Locate the cell with the specified text and output its [X, Y] center coordinate. 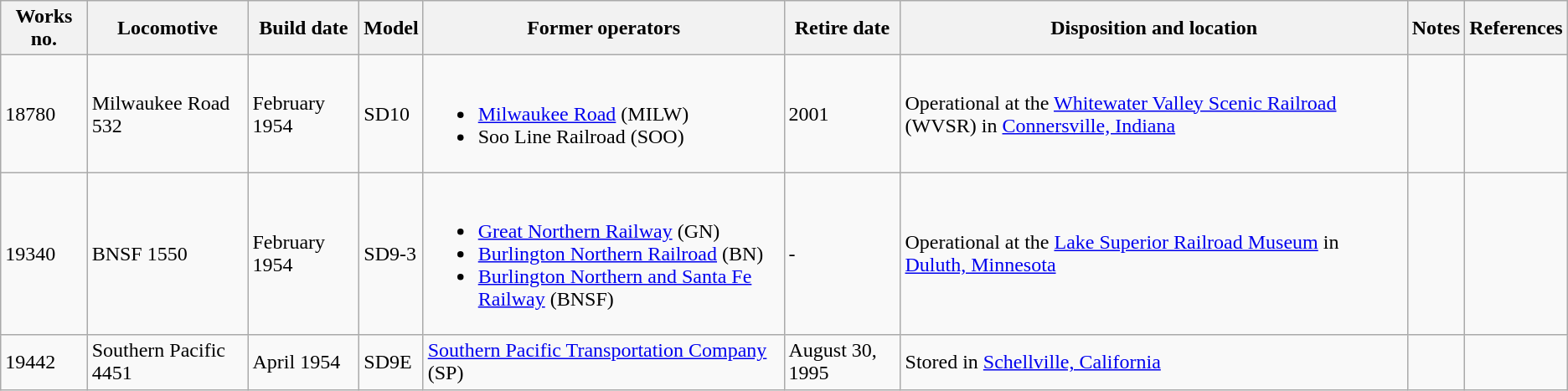
Milwaukee Road 532 [168, 114]
Southern Pacific 4451 [168, 362]
- [843, 254]
Stored in Schellville, California [1154, 362]
SD9E [391, 362]
Great Northern Railway (GN)Burlington Northern Railroad (BN)Burlington Northern and Santa Fe Railway (BNSF) [603, 254]
SD9-3 [391, 254]
Retire date [843, 28]
References [1516, 28]
SD10 [391, 114]
Notes [1436, 28]
Disposition and location [1154, 28]
Former operators [603, 28]
2001 [843, 114]
Works no. [44, 28]
Operational at the Lake Superior Railroad Museum in Duluth, Minnesota [1154, 254]
Southern Pacific Transportation Company (SP) [603, 362]
BNSF 1550 [168, 254]
Milwaukee Road (MILW)Soo Line Railroad (SOO) [603, 114]
August 30, 1995 [843, 362]
Model [391, 28]
Build date [303, 28]
18780 [44, 114]
April 1954 [303, 362]
Locomotive [168, 28]
19442 [44, 362]
19340 [44, 254]
Operational at the Whitewater Valley Scenic Railroad (WVSR) in Connersville, Indiana [1154, 114]
